For the text-containing cell, return its midpoint in [x, y] coordinate format. 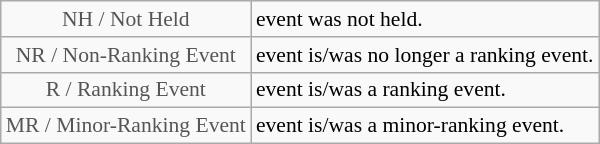
event is/was a ranking event. [425, 90]
NH / Not Held [126, 19]
event is/was no longer a ranking event. [425, 55]
event is/was a minor-ranking event. [425, 126]
MR / Minor-Ranking Event [126, 126]
R / Ranking Event [126, 90]
event was not held. [425, 19]
NR / Non-Ranking Event [126, 55]
